Find where the given text appears and provide that cell's center as [x, y] coordinate. 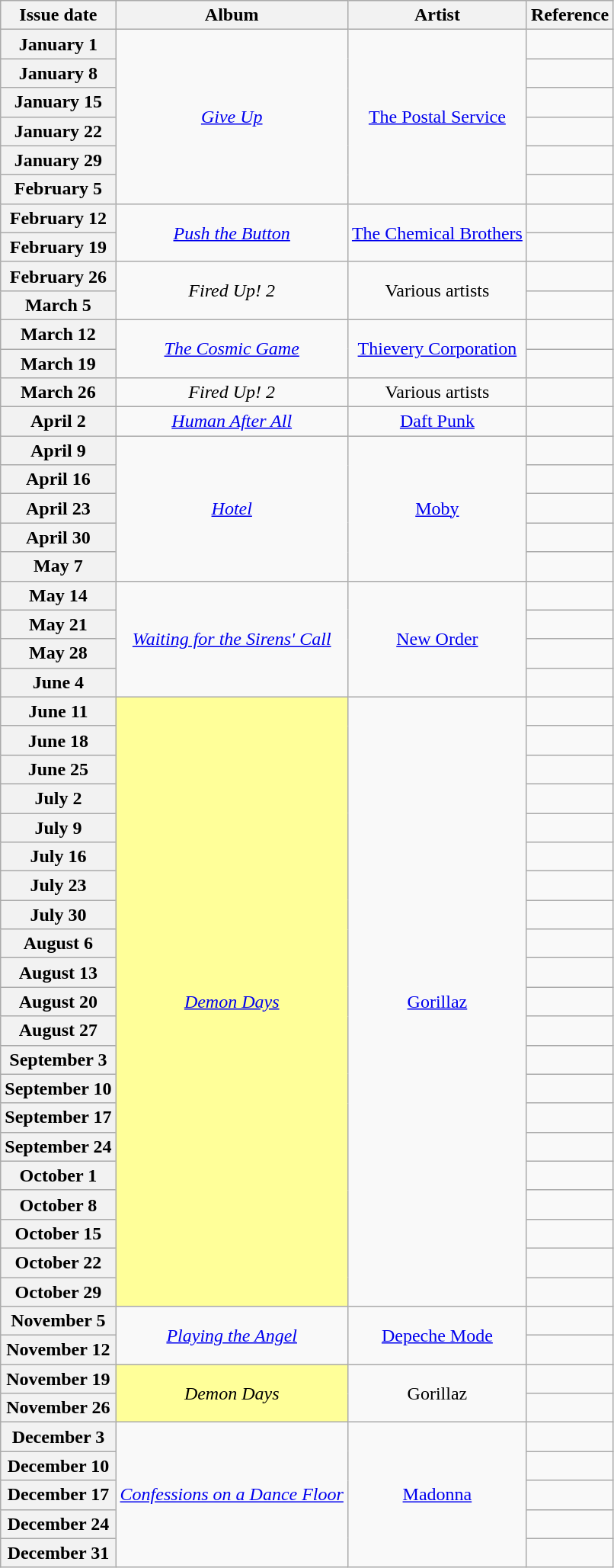
Album [232, 15]
July 23 [58, 886]
Depeche Mode [437, 1336]
Thievery Corporation [437, 348]
July 30 [58, 915]
August 20 [58, 1002]
Reference [570, 15]
May 7 [58, 566]
March 26 [58, 393]
November 19 [58, 1379]
New Order [437, 639]
November 12 [58, 1350]
May 28 [58, 653]
September 10 [58, 1089]
November 26 [58, 1408]
The Chemical Brothers [437, 232]
April 16 [58, 479]
Moby [437, 508]
April 23 [58, 508]
Hotel [232, 508]
August 27 [58, 1031]
October 22 [58, 1262]
February 5 [58, 189]
December 17 [58, 1495]
August 13 [58, 973]
Playing the Angel [232, 1336]
October 8 [58, 1204]
January 29 [58, 160]
July 2 [58, 798]
Human After All [232, 422]
July 16 [58, 857]
December 10 [58, 1466]
February 12 [58, 218]
June 25 [58, 769]
April 9 [58, 451]
Push the Button [232, 232]
December 3 [58, 1437]
October 1 [58, 1175]
June 11 [58, 711]
Give Up [232, 117]
February 19 [58, 247]
September 17 [58, 1117]
January 8 [58, 73]
Confessions on a Dance Floor [232, 1495]
November 5 [58, 1321]
March 5 [58, 305]
Issue date [58, 15]
August 6 [58, 944]
December 24 [58, 1524]
Waiting for the Sirens' Call [232, 639]
January 1 [58, 44]
September 24 [58, 1146]
Madonna [437, 1495]
April 2 [58, 422]
April 30 [58, 537]
December 31 [58, 1553]
October 29 [58, 1292]
May 21 [58, 624]
May 14 [58, 595]
July 9 [58, 827]
The Cosmic Game [232, 348]
The Postal Service [437, 117]
January 22 [58, 131]
October 15 [58, 1233]
Daft Punk [437, 422]
June 4 [58, 682]
September 3 [58, 1060]
Artist [437, 15]
March 12 [58, 334]
June 18 [58, 740]
March 19 [58, 364]
February 26 [58, 276]
January 15 [58, 102]
